For the text-containing cell, return its midpoint in [X, Y] coordinate format. 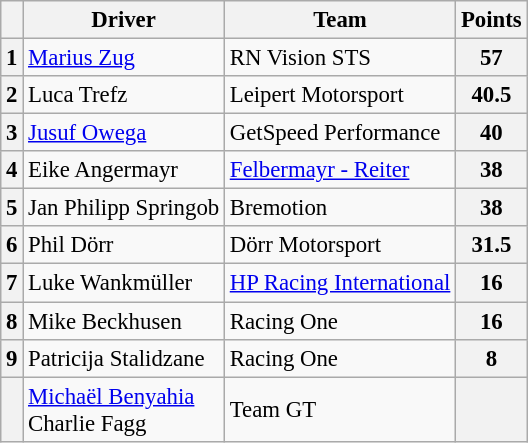
Driver [124, 20]
RN Vision STS [340, 58]
9 [12, 358]
Patricija Stalidzane [124, 358]
Marius Zug [124, 58]
Jan Philipp Springob [124, 208]
5 [12, 208]
Michaël Benyahia Charlie Fagg [124, 410]
40 [492, 133]
Luca Trefz [124, 95]
Phil Dörr [124, 245]
6 [12, 245]
HP Racing International [340, 283]
Points [492, 20]
Bremotion [340, 208]
4 [12, 170]
Dörr Motorsport [340, 245]
Luke Wankmüller [124, 283]
Jusuf Owega [124, 133]
57 [492, 58]
40.5 [492, 95]
1 [12, 58]
Team [340, 20]
GetSpeed Performance [340, 133]
Mike Beckhusen [124, 321]
7 [12, 283]
2 [12, 95]
Eike Angermayr [124, 170]
Felbermayr - Reiter [340, 170]
3 [12, 133]
Leipert Motorsport [340, 95]
Team GT [340, 410]
31.5 [492, 245]
